Capture the cell that displays the provided text and extract its (x, y) central coordinate. 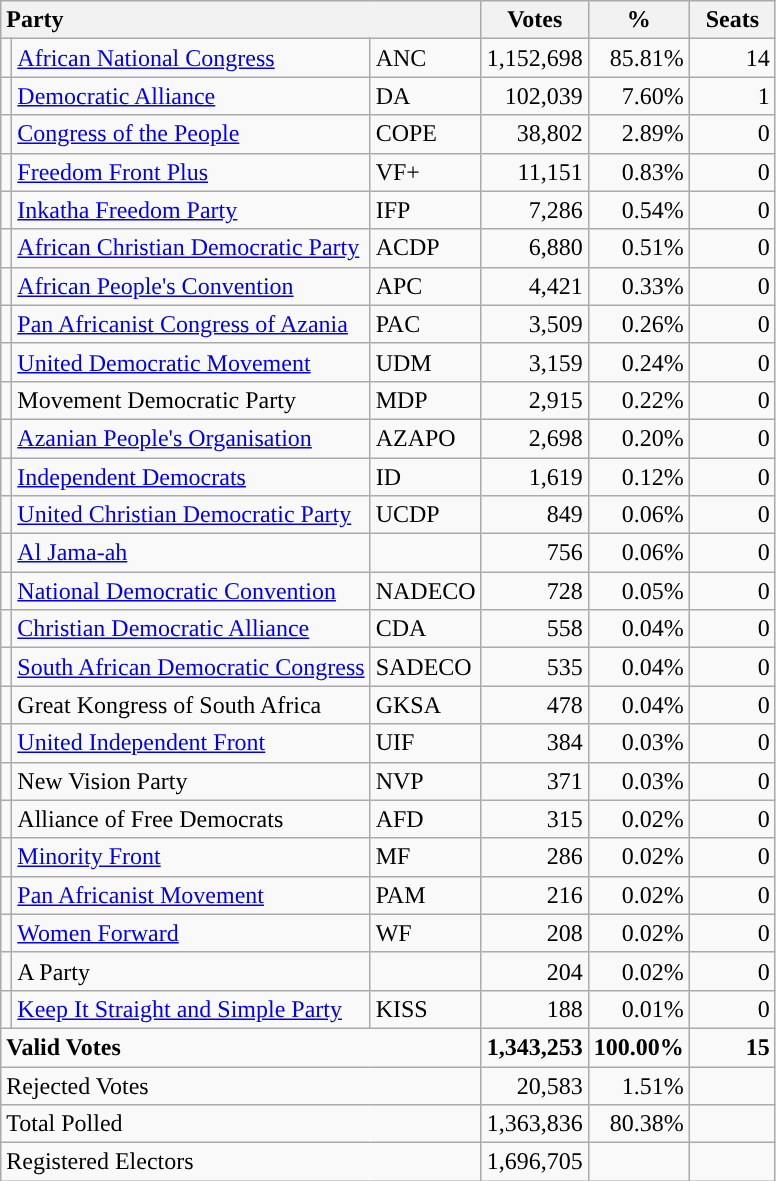
New Vision Party (191, 781)
6,880 (534, 248)
3,159 (534, 362)
2,698 (534, 438)
Minority Front (191, 857)
80.38% (638, 1124)
7,286 (534, 210)
Votes (534, 20)
Great Kongress of South Africa (191, 705)
0.24% (638, 362)
Registered Electors (241, 1162)
204 (534, 971)
AZAPO (426, 438)
Inkatha Freedom Party (191, 210)
3,509 (534, 324)
1,619 (534, 477)
0.26% (638, 324)
Pan Africanist Movement (191, 895)
756 (534, 553)
478 (534, 705)
2,915 (534, 400)
0.54% (638, 210)
2.89% (638, 134)
0.05% (638, 591)
United Independent Front (191, 743)
1.51% (638, 1085)
Valid Votes (241, 1047)
20,583 (534, 1085)
1,343,253 (534, 1047)
0.33% (638, 286)
AFD (426, 819)
Total Polled (241, 1124)
African People's Convention (191, 286)
PAM (426, 895)
216 (534, 895)
Democratic Alliance (191, 96)
APC (426, 286)
WF (426, 933)
Freedom Front Plus (191, 172)
0.01% (638, 1009)
KISS (426, 1009)
A Party (191, 971)
1 (732, 96)
11,151 (534, 172)
384 (534, 743)
UDM (426, 362)
Christian Democratic Alliance (191, 629)
0.20% (638, 438)
1,696,705 (534, 1162)
Movement Democratic Party (191, 400)
102,039 (534, 96)
4,421 (534, 286)
IFP (426, 210)
NVP (426, 781)
ANC (426, 58)
ID (426, 477)
Azanian People's Organisation (191, 438)
Rejected Votes (241, 1085)
85.81% (638, 58)
South African Democratic Congress (191, 667)
371 (534, 781)
UIF (426, 743)
286 (534, 857)
PAC (426, 324)
7.60% (638, 96)
GKSA (426, 705)
United Democratic Movement (191, 362)
100.00% (638, 1047)
MDP (426, 400)
ACDP (426, 248)
208 (534, 933)
558 (534, 629)
NADECO (426, 591)
0.51% (638, 248)
Women Forward (191, 933)
Seats (732, 20)
Independent Democrats (191, 477)
14 (732, 58)
535 (534, 667)
VF+ (426, 172)
849 (534, 515)
728 (534, 591)
0.22% (638, 400)
15 (732, 1047)
United Christian Democratic Party (191, 515)
Congress of the People (191, 134)
UCDP (426, 515)
CDA (426, 629)
SADECO (426, 667)
Al Jama-ah (191, 553)
COPE (426, 134)
DA (426, 96)
MF (426, 857)
% (638, 20)
0.83% (638, 172)
0.12% (638, 477)
Pan Africanist Congress of Azania (191, 324)
1,363,836 (534, 1124)
African National Congress (191, 58)
National Democratic Convention (191, 591)
188 (534, 1009)
Keep It Straight and Simple Party (191, 1009)
1,152,698 (534, 58)
African Christian Democratic Party (191, 248)
Party (241, 20)
315 (534, 819)
Alliance of Free Democrats (191, 819)
38,802 (534, 134)
